From the cell containing the given text, extract its center point as [x, y] coordinate. 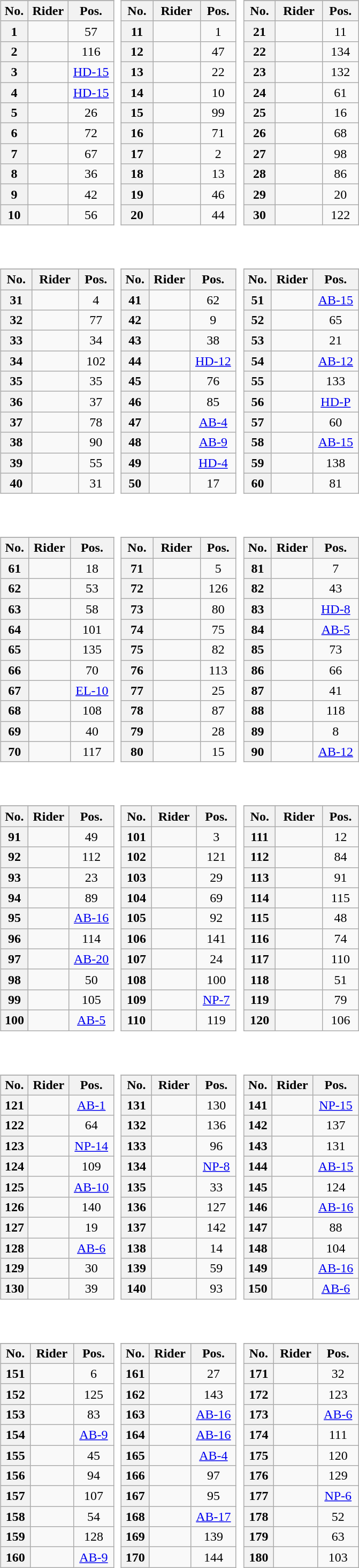
NP-7 [216, 1000]
163 [135, 1414]
HD-8 [336, 609]
No. Rider Pos. 131 130 132 136 133 96 134 NP-8 135 33 136 127 137 142 138 14 139 59 140 93 [180, 1180]
147 [258, 1227]
NP-14 [91, 1146]
149 [258, 1269]
AB-20 [91, 959]
150 [258, 1289]
160 [15, 1557]
154 [15, 1435]
146 [258, 1207]
HD-12 [213, 361]
168 [135, 1517]
AB-10 [91, 1187]
161 [135, 1374]
175 [259, 1456]
167 [135, 1496]
No. Rider Pos. 101 3 102 121 103 29 104 69 105 92 106 141 107 24 108 100 109 NP-7 110 119 [180, 911]
EL-10 [92, 691]
151 [15, 1374]
176 [259, 1476]
NP-6 [338, 1496]
157 [15, 1496]
152 [15, 1394]
178 [259, 1517]
No. Rider Pos. 41 62 42 9 43 38 44 HD-12 45 76 46 85 47 AB-4 48 AB-9 49 HD-4 50 17 [180, 374]
170 [135, 1557]
NP-15 [336, 1105]
180 [259, 1557]
148 [258, 1248]
166 [135, 1476]
179 [259, 1537]
162 [135, 1394]
No. Rider Pos. 71 5 72 126 73 80 74 75 75 82 76 113 77 25 78 87 79 28 80 15 [180, 642]
169 [135, 1537]
155 [15, 1456]
159 [15, 1537]
145 [258, 1187]
177 [259, 1496]
173 [259, 1414]
HD-P [336, 402]
158 [15, 1517]
165 [135, 1456]
172 [259, 1394]
HD-4 [213, 463]
AB-17 [213, 1517]
153 [15, 1414]
174 [259, 1435]
156 [15, 1476]
AB-1 [91, 1105]
164 [135, 1435]
NP-8 [216, 1166]
171 [259, 1374]
